Output the (x, y) coordinate of the center of the cell containing the given text.  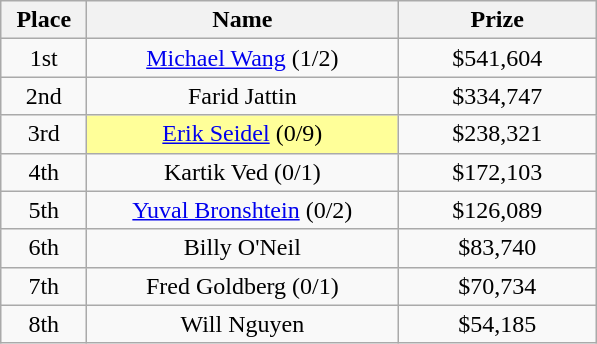
Erik Seidel (0/9) (242, 134)
$83,740 (498, 248)
$541,604 (498, 58)
$70,734 (498, 286)
Billy O'Neil (242, 248)
Prize (498, 20)
Yuval Bronshtein (0/2) (242, 210)
$334,747 (498, 96)
Name (242, 20)
5th (44, 210)
$126,089 (498, 210)
1st (44, 58)
Will Nguyen (242, 324)
$172,103 (498, 172)
4th (44, 172)
2nd (44, 96)
Farid Jattin (242, 96)
Place (44, 20)
$238,321 (498, 134)
$54,185 (498, 324)
3rd (44, 134)
Fred Goldberg (0/1) (242, 286)
Michael Wang (1/2) (242, 58)
6th (44, 248)
Kartik Ved (0/1) (242, 172)
8th (44, 324)
7th (44, 286)
